Detect which cell encompasses the target text, then output its [X, Y] center coordinate. 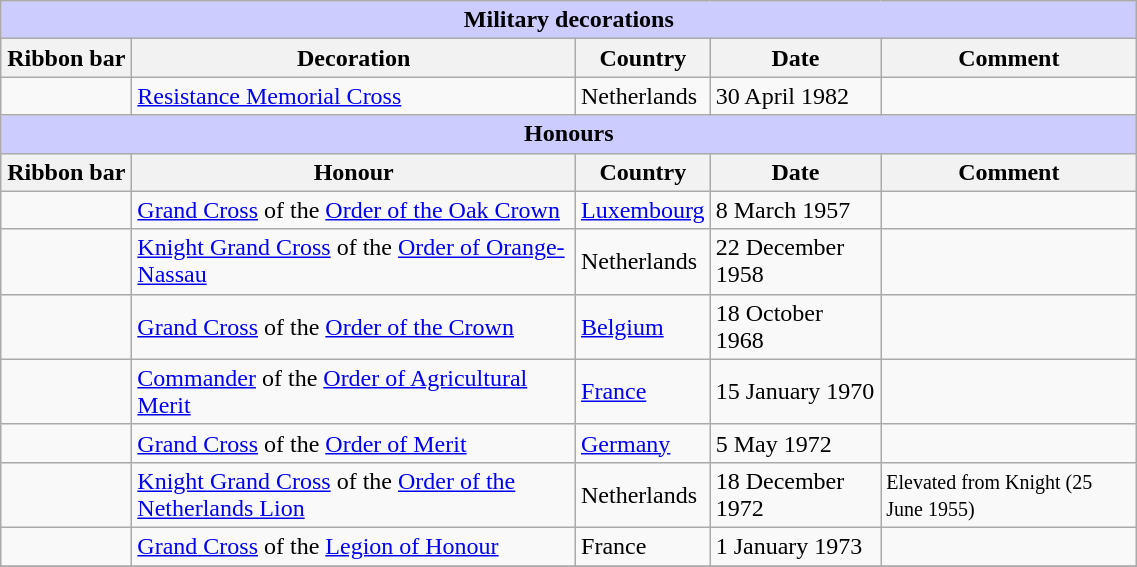
Commander of the Order of Agricultural Merit [354, 392]
Honour [354, 172]
22 December 1958 [796, 262]
Military decorations [569, 20]
Elevated from Knight (25 June 1955) [1009, 494]
18 October 1968 [796, 326]
Belgium [644, 326]
Grand Cross of the Order of the Crown [354, 326]
Luxembourg [644, 210]
Honours [569, 134]
Knight Grand Cross of the Order of the Netherlands Lion [354, 494]
Resistance Memorial Cross [354, 96]
15 January 1970 [796, 392]
1 January 1973 [796, 546]
Germany [644, 443]
18 December 1972 [796, 494]
30 April 1982 [796, 96]
Grand Cross of the Legion of Honour [354, 546]
Knight Grand Cross of the Order of Orange-Nassau [354, 262]
Grand Cross of the Order of the Oak Crown [354, 210]
Decoration [354, 58]
Grand Cross of the Order of Merit [354, 443]
5 May 1972 [796, 443]
8 March 1957 [796, 210]
